Scan for the cell matching the given text and deliver its (x, y) coordinate at center. 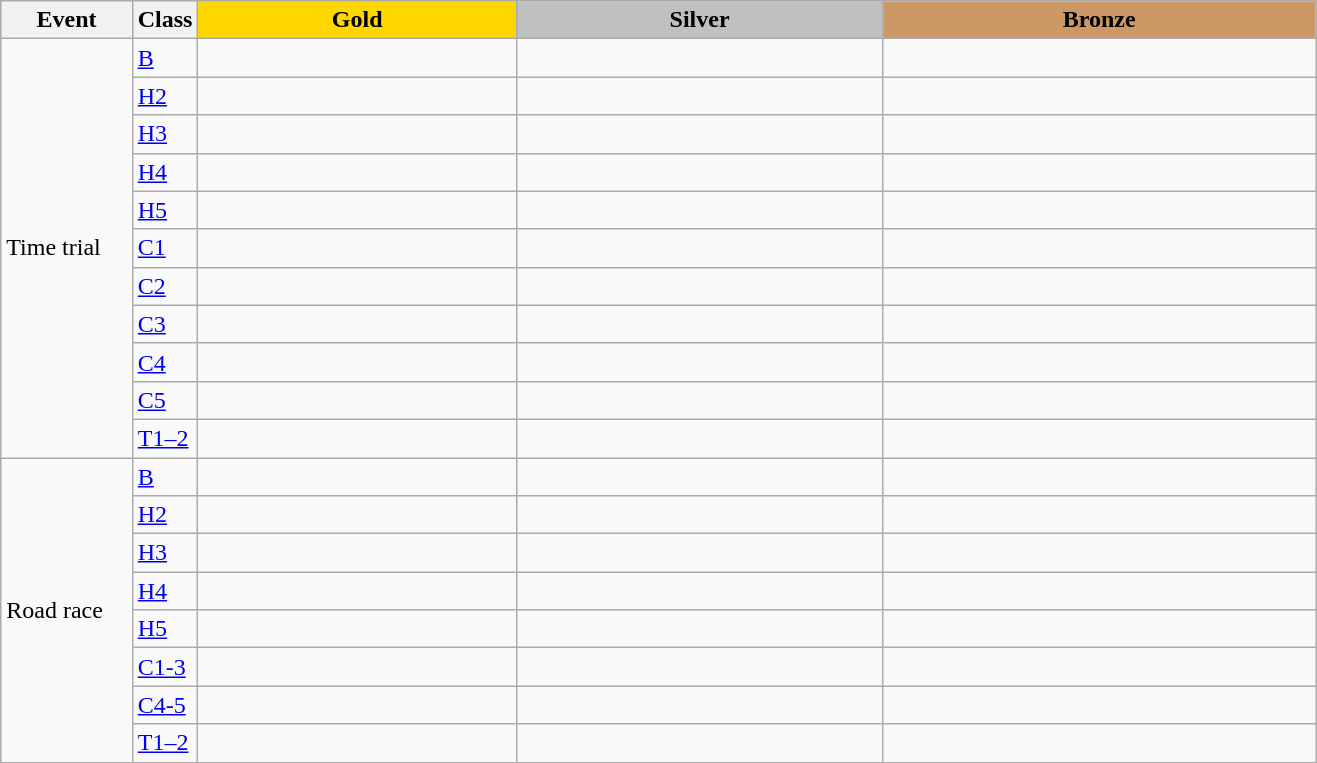
Silver (699, 20)
C5 (165, 400)
Time trial (66, 248)
C1 (165, 248)
Class (165, 20)
Event (66, 20)
C2 (165, 286)
Gold (357, 20)
C4 (165, 362)
Bronze (1100, 20)
C4-5 (165, 705)
Road race (66, 610)
C1-3 (165, 667)
C3 (165, 324)
